Find where the given text appears and provide that cell's center as (x, y) coordinate. 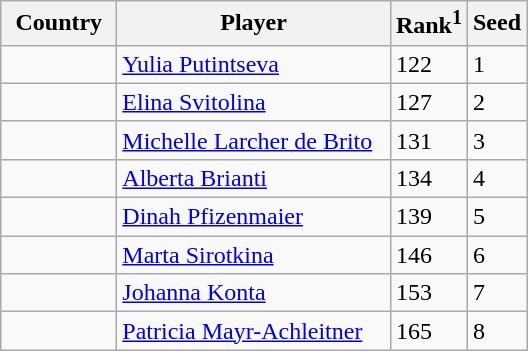
Seed (496, 24)
5 (496, 217)
Player (254, 24)
Michelle Larcher de Brito (254, 140)
122 (428, 64)
2 (496, 102)
Marta Sirotkina (254, 255)
139 (428, 217)
8 (496, 331)
Country (59, 24)
146 (428, 255)
127 (428, 102)
134 (428, 178)
6 (496, 255)
Patricia Mayr-Achleitner (254, 331)
Yulia Putintseva (254, 64)
Alberta Brianti (254, 178)
Johanna Konta (254, 293)
4 (496, 178)
Rank1 (428, 24)
165 (428, 331)
1 (496, 64)
131 (428, 140)
3 (496, 140)
7 (496, 293)
Dinah Pfizenmaier (254, 217)
153 (428, 293)
Elina Svitolina (254, 102)
